Determine the [x, y] coordinate at the center of the cell enclosing the given text.  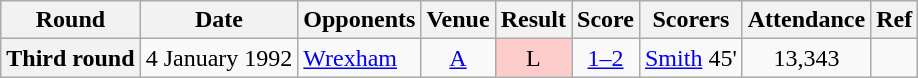
Wrexham [360, 58]
Attendance [806, 20]
L [533, 58]
Third round [70, 58]
Venue [458, 20]
Round [70, 20]
A [458, 58]
Scorers [690, 20]
13,343 [806, 58]
4 January 1992 [219, 58]
Date [219, 20]
Result [533, 20]
Smith 45' [690, 58]
1–2 [606, 58]
Score [606, 20]
Opponents [360, 20]
Ref [894, 20]
